Locate the cell with the specified text and output its (x, y) center coordinate. 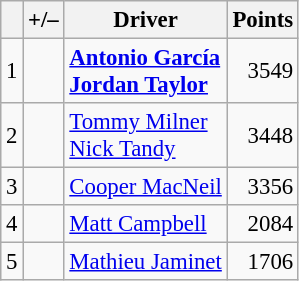
Matt Campbell (146, 224)
3549 (262, 72)
+/– (44, 20)
5 (12, 262)
Cooper MacNeil (146, 187)
3356 (262, 187)
2 (12, 136)
Driver (146, 20)
3 (12, 187)
3448 (262, 136)
Points (262, 20)
Mathieu Jaminet (146, 262)
1 (12, 72)
Tommy Milner Nick Tandy (146, 136)
Antonio García Jordan Taylor (146, 72)
4 (12, 224)
2084 (262, 224)
1706 (262, 262)
